Provide the (X, Y) coordinate of the cell's center where the given text is located.  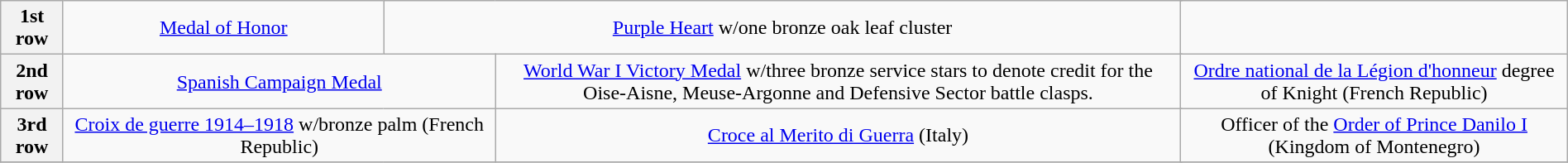
3rd row (32, 136)
Medal of Honor (223, 28)
2nd row (32, 81)
World War I Victory Medal w/three bronze service stars to denote credit for the Oise-Aisne, Meuse-Argonne and Defensive Sector battle clasps. (839, 81)
Purple Heart w/one bronze oak leaf cluster (782, 28)
Croix de guerre 1914–1918 w/bronze palm (French Republic) (280, 136)
Croce al Merito di Guerra (Italy) (839, 136)
Officer of the Order of Prince Danilo I (Kingdom of Montenegro) (1374, 136)
Ordre national de la Légion d'honneur degree of Knight (French Republic) (1374, 81)
Spanish Campaign Medal (280, 81)
1st row (32, 28)
